Find where the given text appears and provide that cell's center as [X, Y] coordinate. 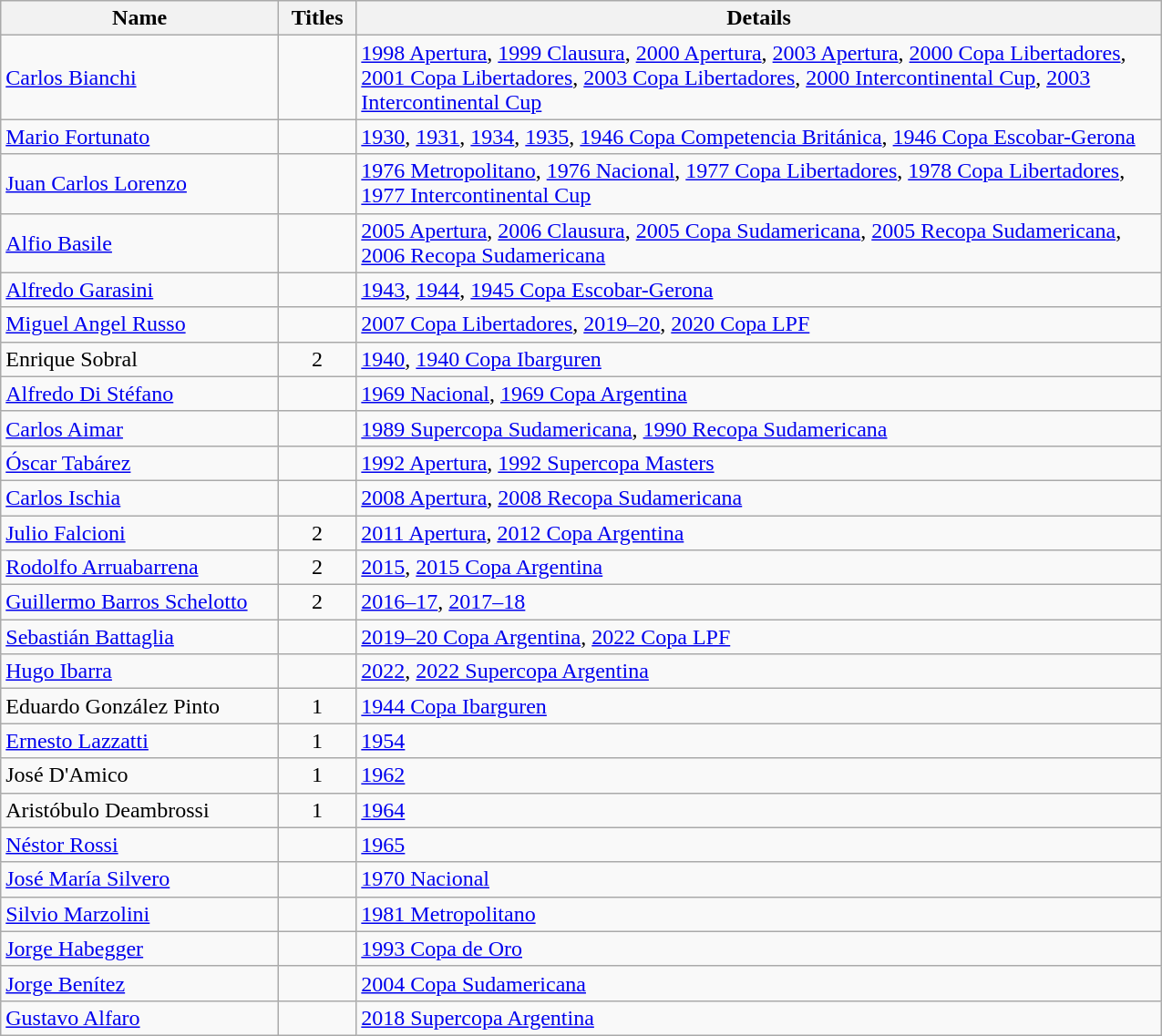
José D'Amico [140, 775]
2011 Apertura, 2012 Copa Argentina [758, 533]
1954 [758, 741]
2004 Copa Sudamericana [758, 983]
José María Silvero [140, 879]
1969 Nacional, 1969 Copa Argentina [758, 394]
1992 Apertura, 1992 Supercopa Masters [758, 463]
Néstor Rossi [140, 845]
2015, 2015 Copa Argentina [758, 568]
Carlos Bianchi [140, 77]
Name [140, 18]
Ernesto Lazzatti [140, 741]
Miguel Angel Russo [140, 324]
Titles [317, 18]
2005 Apertura, 2006 Clausura, 2005 Copa Sudamericana, 2005 Recopa Sudamericana, 2006 Recopa Sudamericana [758, 242]
Gustavo Alfaro [140, 1018]
Mario Fortunato [140, 137]
2016–17, 2017–18 [758, 602]
1989 Supercopa Sudamericana, 1990 Recopa Sudamericana [758, 428]
Carlos Ischia [140, 497]
1965 [758, 845]
Silvio Marzolini [140, 914]
Jorge Benítez [140, 983]
Jorge Habegger [140, 949]
2019–20 Copa Argentina, 2022 Copa LPF [758, 637]
Guillermo Barros Schelotto [140, 602]
1976 Metropolitano, 1976 Nacional, 1977 Copa Libertadores, 1978 Copa Libertadores, 1977 Intercontinental Cup [758, 184]
2018 Supercopa Argentina [758, 1018]
Enrique Sobral [140, 359]
Alfredo Garasini [140, 290]
1930, 1931, 1934, 1935, 1946 Copa Competencia Británica, 1946 Copa Escobar-Gerona [758, 137]
Carlos Aimar [140, 428]
1944 Copa Ibarguren [758, 706]
1943, 1944, 1945 Copa Escobar-Gerona [758, 290]
1962 [758, 775]
1981 Metropolitano [758, 914]
1993 Copa de Oro [758, 949]
2022, 2022 Supercopa Argentina [758, 672]
Rodolfo Arruabarrena [140, 568]
Óscar Tabárez [140, 463]
2008 Apertura, 2008 Recopa Sudamericana [758, 497]
Details [758, 18]
Hugo Ibarra [140, 672]
Eduardo González Pinto [140, 706]
1970 Nacional [758, 879]
2007 Copa Libertadores, 2019–20, 2020 Copa LPF [758, 324]
Julio Falcioni [140, 533]
Juan Carlos Lorenzo [140, 184]
Alfredo Di Stéfano [140, 394]
1964 [758, 810]
Aristóbulo Deambrossi [140, 810]
1940, 1940 Copa Ibarguren [758, 359]
Alfio Basile [140, 242]
Sebastián Battaglia [140, 637]
